Determine the [x, y] coordinate at the center of the cell enclosing the given text.  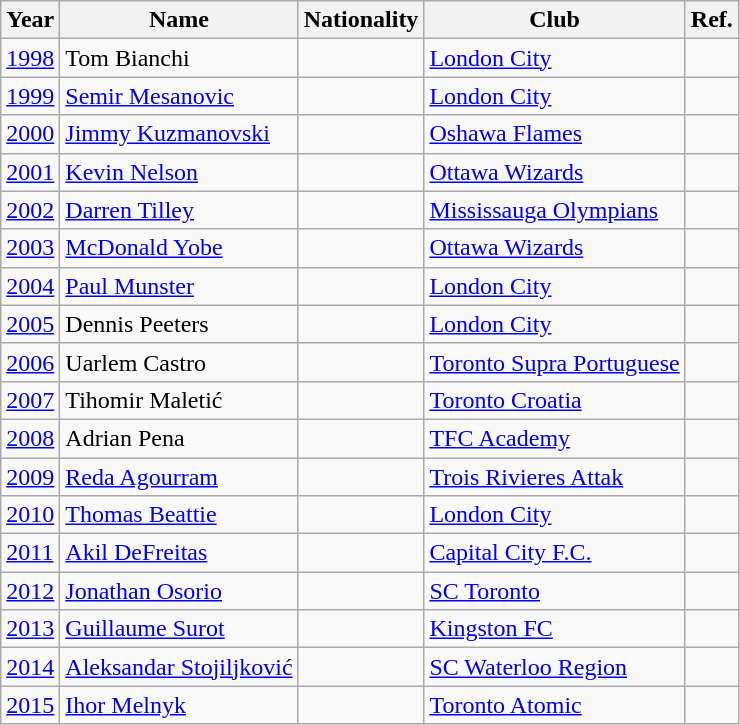
Club [554, 20]
2001 [30, 172]
Paul Munster [179, 286]
Adrian Pena [179, 438]
Capital City F.C. [554, 553]
2000 [30, 134]
Tom Bianchi [179, 58]
McDonald Yobe [179, 248]
Kingston FC [554, 629]
Tihomir Maletić [179, 400]
Uarlem Castro [179, 362]
SC Waterloo Region [554, 667]
2002 [30, 210]
2010 [30, 515]
2008 [30, 438]
1999 [30, 96]
Trois Rivieres Attak [554, 477]
Kevin Nelson [179, 172]
Oshawa Flames [554, 134]
Reda Agourram [179, 477]
Nationality [361, 20]
Toronto Supra Portuguese [554, 362]
SC Toronto [554, 591]
2015 [30, 705]
Toronto Atomic [554, 705]
Jimmy Kuzmanovski [179, 134]
2013 [30, 629]
Dennis Peeters [179, 324]
Year [30, 20]
Darren Tilley [179, 210]
2009 [30, 477]
Ref. [712, 20]
2014 [30, 667]
Guillaume Surot [179, 629]
Aleksandar Stojiljković [179, 667]
Ihor Melnyk [179, 705]
1998 [30, 58]
Semir Mesanovic [179, 96]
2012 [30, 591]
2006 [30, 362]
2007 [30, 400]
Mississauga Olympians [554, 210]
2004 [30, 286]
2011 [30, 553]
Name [179, 20]
2003 [30, 248]
Akil DeFreitas [179, 553]
Thomas Beattie [179, 515]
2005 [30, 324]
Jonathan Osorio [179, 591]
Toronto Croatia [554, 400]
TFC Academy [554, 438]
